Search for the cell housing the specified text and yield its [X, Y] center coordinate. 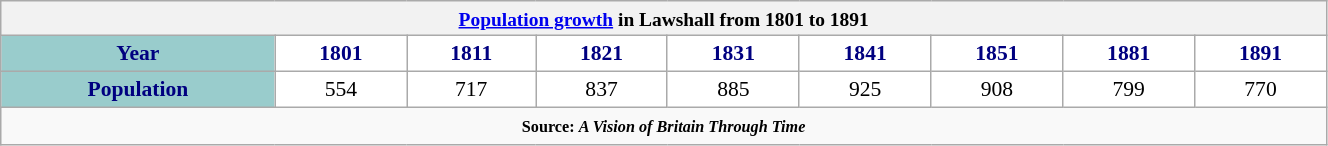
Population growth in Lawshall from 1801 to 1891 [664, 18]
908 [997, 90]
799 [1129, 90]
1881 [1129, 54]
Source: A Vision of Britain Through Time [664, 126]
Population [138, 90]
925 [865, 90]
1891 [1261, 54]
1851 [997, 54]
554 [341, 90]
Year [138, 54]
1811 [472, 54]
717 [472, 90]
1801 [341, 54]
1821 [602, 54]
885 [733, 90]
770 [1261, 90]
1831 [733, 54]
1841 [865, 54]
837 [602, 90]
